Search for the cell housing the specified text and yield its [X, Y] center coordinate. 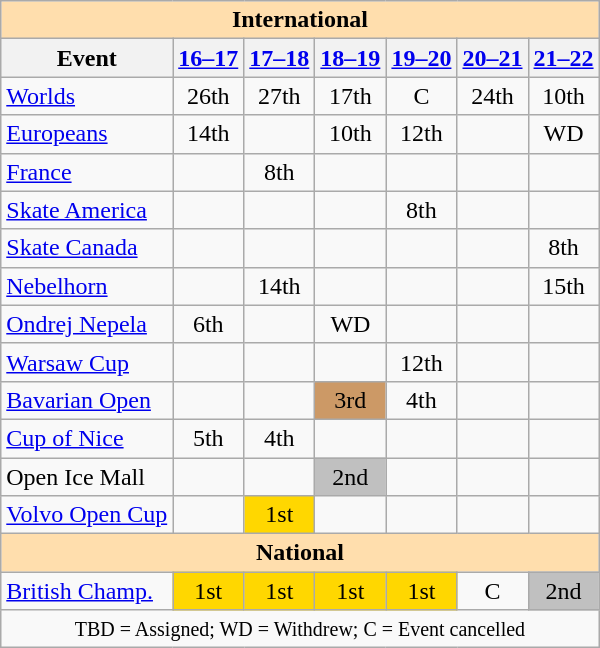
Ondrej Nepela [87, 324]
Worlds [87, 96]
Cup of Nice [87, 438]
24th [492, 96]
16–17 [208, 58]
5th [208, 438]
Event [87, 58]
Skate America [87, 210]
TBD = Assigned; WD = Withdrew; C = Event cancelled [300, 629]
18–19 [350, 58]
Nebelhorn [87, 286]
3rd [350, 400]
27th [280, 96]
26th [208, 96]
17th [350, 96]
6th [208, 324]
Skate Canada [87, 248]
17–18 [280, 58]
Bavarian Open [87, 400]
Europeans [87, 134]
France [87, 172]
British Champ. [87, 591]
15th [564, 286]
International [300, 20]
Volvo Open Cup [87, 515]
20–21 [492, 58]
19–20 [422, 58]
Open Ice Mall [87, 477]
21–22 [564, 58]
Warsaw Cup [87, 362]
National [300, 553]
